Find where the given text appears and provide that cell's center as [X, Y] coordinate. 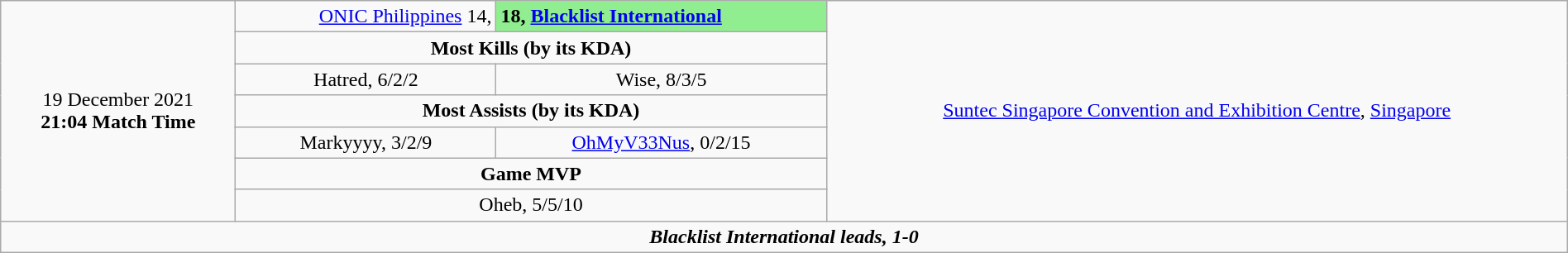
Blacklist International leads, 1-0 [784, 236]
ONIC Philippines 14, [366, 17]
Most Assists (by its KDA) [531, 111]
Hatred, 6/2/2 [366, 79]
18, Blacklist International [662, 17]
Game MVP [531, 174]
Oheb, 5/5/10 [531, 205]
19 December 202121:04 Match Time [118, 111]
Wise, 8/3/5 [662, 79]
Markyyyy, 3/2/9 [366, 142]
Most Kills (by its KDA) [531, 48]
Suntec Singapore Convention and Exhibition Centre, Singapore [1197, 111]
OhMyV33Nus, 0/2/15 [662, 142]
